Scan for the cell matching the given text and deliver its (X, Y) coordinate at center. 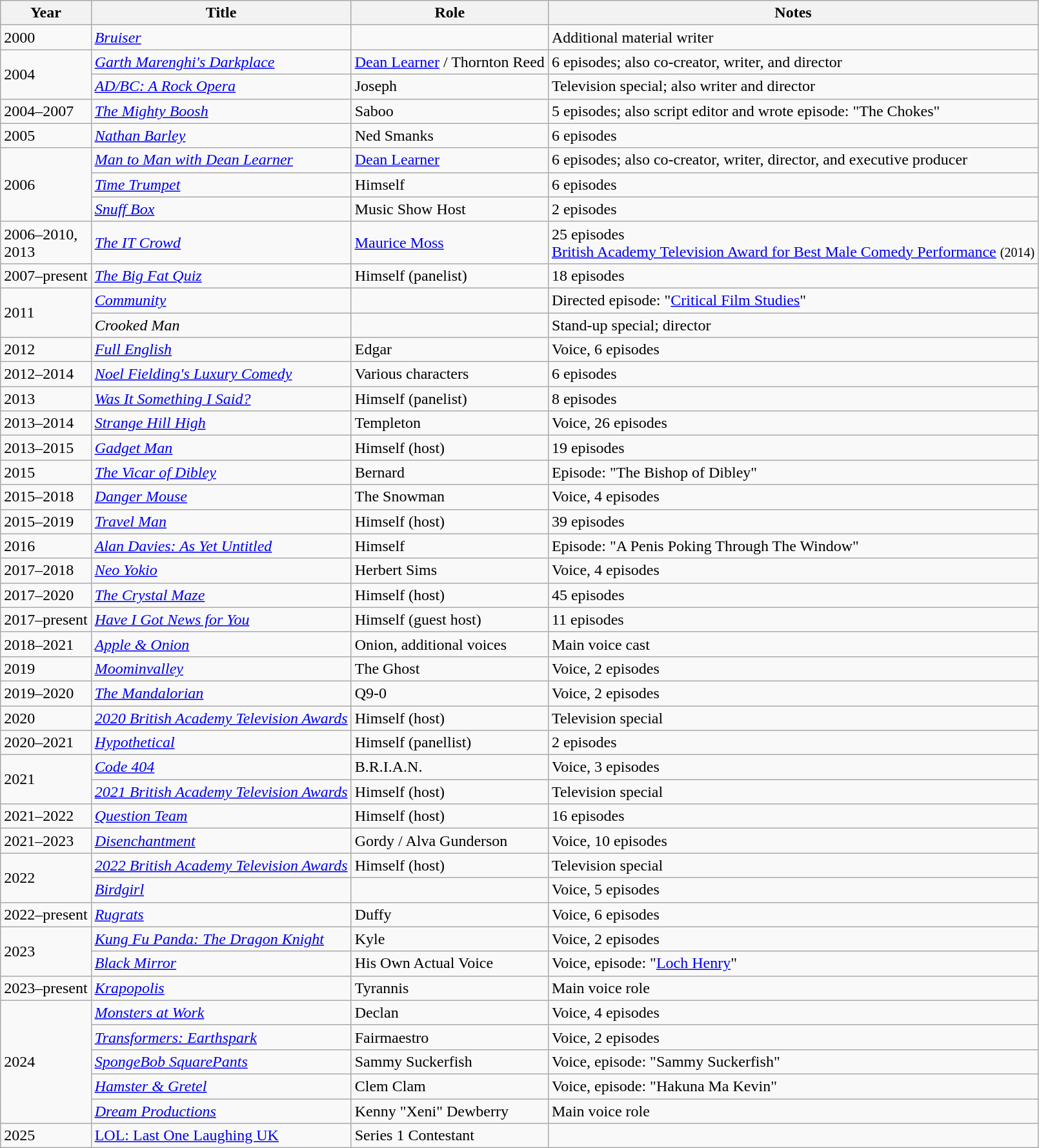
2020–2021 (46, 743)
2021–2022 (46, 816)
2017–2020 (46, 595)
Voice, 10 episodes (792, 841)
Duffy (449, 914)
Clem Clam (449, 1086)
2012 (46, 350)
Kyle (449, 939)
Saboo (449, 111)
Krapopolis (221, 988)
The Mandalorian (221, 693)
2019 (46, 669)
39 episodes (792, 521)
Snuff Box (221, 209)
Moominvalley (221, 669)
Hamster & Gretel (221, 1086)
Nathan Barley (221, 136)
Code 404 (221, 767)
Music Show Host (449, 209)
2022 (46, 878)
Rugrats (221, 914)
6 episodes; also co-creator, writer, director, and executive producer (792, 160)
The Snowman (449, 497)
Birdgirl (221, 890)
18 episodes (792, 276)
2012–2014 (46, 374)
Apple & Onion (221, 644)
Series 1 Contestant (449, 1136)
19 episodes (792, 448)
2023–present (46, 988)
Black Mirror (221, 963)
2018–2021 (46, 644)
B.R.I.A.N. (449, 767)
Danger Mouse (221, 497)
2022 British Academy Television Awards (221, 865)
2000 (46, 37)
The Vicar of Dibley (221, 472)
11 episodes (792, 619)
Dean Learner (449, 160)
Role (449, 13)
Declan (449, 1012)
Alan Davies: As Yet Untitled (221, 546)
Year (46, 13)
Various characters (449, 374)
5 episodes; also script editor and wrote episode: "The Chokes" (792, 111)
Himself (panellist) (449, 743)
SpongeBob SquarePants (221, 1062)
Tyrannis (449, 988)
Bernard (449, 472)
6 episodes; also co-creator, writer, and director (792, 62)
Himself (guest host) (449, 619)
Time Trumpet (221, 185)
Noel Fielding's Luxury Comedy (221, 374)
2011 (46, 312)
Television special; also writer and director (792, 86)
Q9-0 (449, 693)
Voice, 26 episodes (792, 423)
Disenchantment (221, 841)
Dean Learner / Thornton Reed (449, 62)
2015 (46, 472)
Community (221, 300)
2017–present (46, 619)
2019–2020 (46, 693)
Fairmaestro (449, 1037)
2007–present (46, 276)
2015–2018 (46, 497)
2021 British Academy Television Awards (221, 792)
Kenny "Xeni" Dewberry (449, 1111)
2025 (46, 1136)
Sammy Suckerfish (449, 1062)
Man to Man with Dean Learner (221, 160)
2017–2018 (46, 570)
AD/BC: A Rock Opera (221, 86)
Kung Fu Panda: The Dragon Knight (221, 939)
Dream Productions (221, 1111)
Gordy / Alva Gunderson (449, 841)
The Mighty Boosh (221, 111)
Additional material writer (792, 37)
Voice, episode: "Sammy Suckerfish" (792, 1062)
Question Team (221, 816)
Full English (221, 350)
Main voice cast (792, 644)
Have I Got News for You (221, 619)
Stand-up special; director (792, 325)
Onion, additional voices (449, 644)
Voice, episode: "Hakuna Ma Kevin" (792, 1086)
Title (221, 13)
Herbert Sims (449, 570)
Gadget Man (221, 448)
Travel Man (221, 521)
Joseph (449, 86)
2022–present (46, 914)
Voice, episode: "Loch Henry" (792, 963)
Notes (792, 13)
8 episodes (792, 399)
Ned Smanks (449, 136)
His Own Actual Voice (449, 963)
2005 (46, 136)
2013–2015 (46, 448)
Episode: "The Bishop of Dibley" (792, 472)
2013 (46, 399)
Edgar (449, 350)
Strange Hill High (221, 423)
Templeton (449, 423)
2006–2010,2013 (46, 243)
Maurice Moss (449, 243)
Directed episode: "Critical Film Studies" (792, 300)
Episode: "A Penis Poking Through The Window" (792, 546)
The Ghost (449, 669)
2023 (46, 951)
Voice, 5 episodes (792, 890)
Was It Something I Said? (221, 399)
The IT Crowd (221, 243)
Monsters at Work (221, 1012)
2024 (46, 1062)
2004 (46, 74)
The Crystal Maze (221, 595)
2021–2023 (46, 841)
2015–2019 (46, 521)
Voice, 3 episodes (792, 767)
Garth Marenghi's Darkplace (221, 62)
2006 (46, 185)
16 episodes (792, 816)
Bruiser (221, 37)
Neo Yokio (221, 570)
2020 British Academy Television Awards (221, 718)
45 episodes (792, 595)
2004–2007 (46, 111)
Crooked Man (221, 325)
LOL: Last One Laughing UK (221, 1136)
2013–2014 (46, 423)
2020 (46, 718)
2021 (46, 780)
Hypothetical (221, 743)
2016 (46, 546)
Transformers: Earthspark (221, 1037)
The Big Fat Quiz (221, 276)
25 episodesBritish Academy Television Award for Best Male Comedy Performance (2014) (792, 243)
